From the cell containing the given text, extract its center point as [x, y] coordinate. 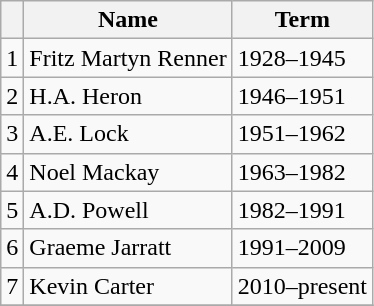
1963–1982 [302, 172]
1991–2009 [302, 248]
4 [12, 172]
Term [302, 20]
3 [12, 134]
6 [12, 248]
Name [128, 20]
1951–1962 [302, 134]
2010–present [302, 286]
1982–1991 [302, 210]
2 [12, 96]
A.D. Powell [128, 210]
H.A. Heron [128, 96]
5 [12, 210]
Kevin Carter [128, 286]
A.E. Lock [128, 134]
1928–1945 [302, 58]
7 [12, 286]
1946–1951 [302, 96]
1 [12, 58]
Fritz Martyn Renner [128, 58]
Noel Mackay [128, 172]
Graeme Jarratt [128, 248]
